Extract the (x, y) coordinate from the center of the cell holding the provided text.  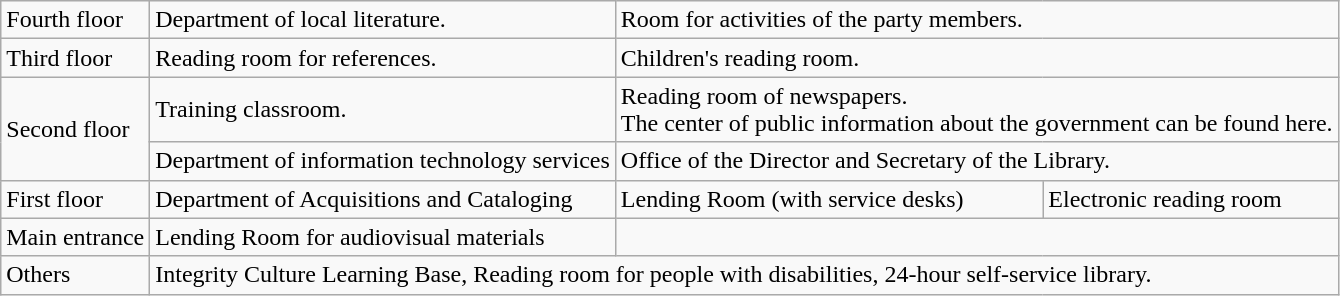
Electronic reading room (1190, 199)
Reading room of newspapers.The center of public information about the government can be found here. (976, 110)
Department of Acquisitions and Cataloging (383, 199)
Third floor (76, 58)
Department of information technology services (383, 161)
Office of the Director and Secretary of the Library. (976, 161)
Room for activities of the party members. (976, 20)
Lending Room (with service desks) (829, 199)
Second floor (76, 128)
Integrity Culture Learning Base, Reading room for people with disabilities, 24-hour self-service library. (744, 275)
Fourth floor (76, 20)
Children's reading room. (976, 58)
Others (76, 275)
Reading room for references. (383, 58)
Department of local literature. (383, 20)
Training classroom. (383, 110)
First floor (76, 199)
Lending Room for audiovisual materials (383, 237)
Main entrance (76, 237)
